From the cell containing the given text, extract its center point as [X, Y] coordinate. 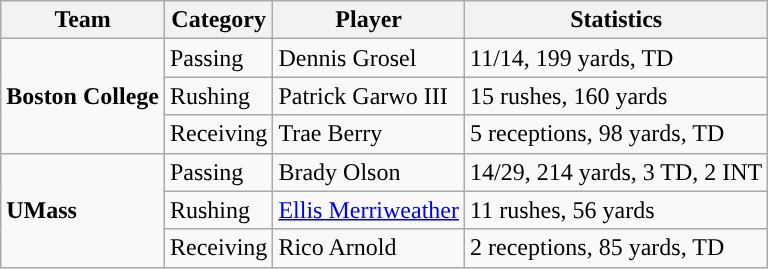
Ellis Merriweather [369, 210]
Patrick Garwo III [369, 96]
Brady Olson [369, 172]
Dennis Grosel [369, 58]
Category [218, 20]
UMass [83, 210]
Team [83, 20]
11 rushes, 56 yards [616, 210]
11/14, 199 yards, TD [616, 58]
14/29, 214 yards, 3 TD, 2 INT [616, 172]
Player [369, 20]
5 receptions, 98 yards, TD [616, 134]
Rico Arnold [369, 248]
Statistics [616, 20]
15 rushes, 160 yards [616, 96]
Trae Berry [369, 134]
Boston College [83, 96]
2 receptions, 85 yards, TD [616, 248]
